Determine the [x, y] coordinate at the center of the cell enclosing the given text.  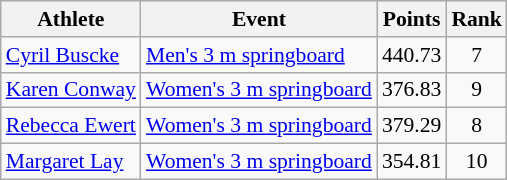
10 [476, 162]
Event [259, 19]
Karen Conway [71, 90]
Men's 3 m springboard [259, 55]
Rank [476, 19]
440.73 [412, 55]
9 [476, 90]
354.81 [412, 162]
Rebecca Ewert [71, 126]
7 [476, 55]
Points [412, 19]
Margaret Lay [71, 162]
Cyril Buscke [71, 55]
379.29 [412, 126]
376.83 [412, 90]
8 [476, 126]
Athlete [71, 19]
